Provide the [x, y] coordinate of the cell's center where the given text is located.  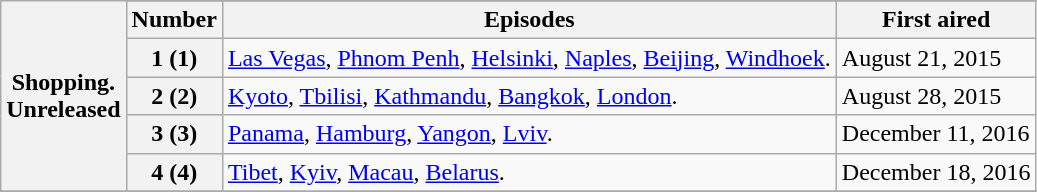
Number [174, 20]
Kyoto, Tbilisi, Kathmandu, Bangkok, London. [529, 96]
Episodes [529, 20]
Tibet, Kyiv, Macau, Belarus. [529, 172]
Shopping.Unreleased [64, 96]
1 (1) [174, 58]
December 11, 2016 [936, 134]
2 (2) [174, 96]
4 (4) [174, 172]
3 (3) [174, 134]
Las Vegas, Phnom Penh, Helsinki, Naples, Beijing, Windhoek. [529, 58]
Panama, Hamburg, Yangon, Lviv. [529, 134]
December 18, 2016 [936, 172]
First aired [936, 20]
August 21, 2015 [936, 58]
August 28, 2015 [936, 96]
